Identify which cell holds the provided text, then report its [X, Y] central coordinate. 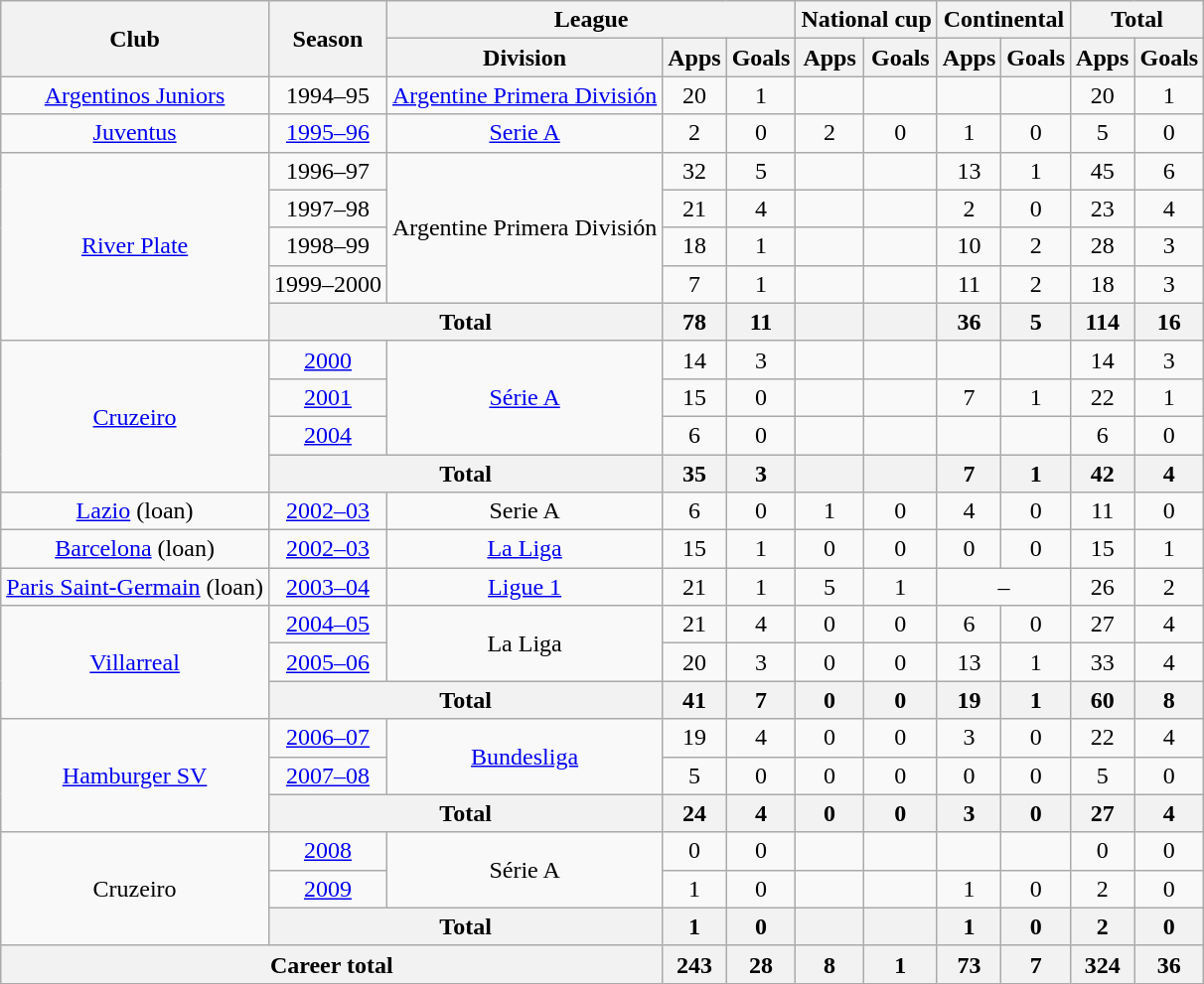
2008 [328, 851]
73 [969, 964]
Division [525, 58]
10 [969, 246]
16 [1169, 322]
2001 [328, 397]
Bundesliga [525, 757]
Villarreal [135, 662]
2000 [328, 359]
1994–95 [328, 95]
Career total [332, 964]
Argentinos Juniors [135, 95]
League [590, 20]
243 [694, 964]
Club [135, 39]
Continental [1003, 20]
2009 [328, 889]
Lazio (loan) [135, 511]
2005–06 [328, 662]
Season [328, 39]
Paris Saint-Germain (loan) [135, 587]
26 [1103, 587]
1999–2000 [328, 284]
Barcelona (loan) [135, 549]
32 [694, 171]
1997–98 [328, 209]
2004–05 [328, 625]
Ligue 1 [525, 587]
60 [1103, 700]
24 [694, 813]
23 [1103, 209]
2006–07 [328, 738]
2007–08 [328, 775]
35 [694, 474]
National cup [866, 20]
45 [1103, 171]
River Plate [135, 246]
2003–04 [328, 587]
324 [1103, 964]
1995–96 [328, 133]
42 [1103, 474]
114 [1103, 322]
1996–97 [328, 171]
– [1003, 587]
Hamburger SV [135, 775]
41 [694, 700]
1998–99 [328, 246]
33 [1103, 662]
Juventus [135, 133]
2004 [328, 435]
78 [694, 322]
